Capture the cell that displays the provided text and extract its [x, y] central coordinate. 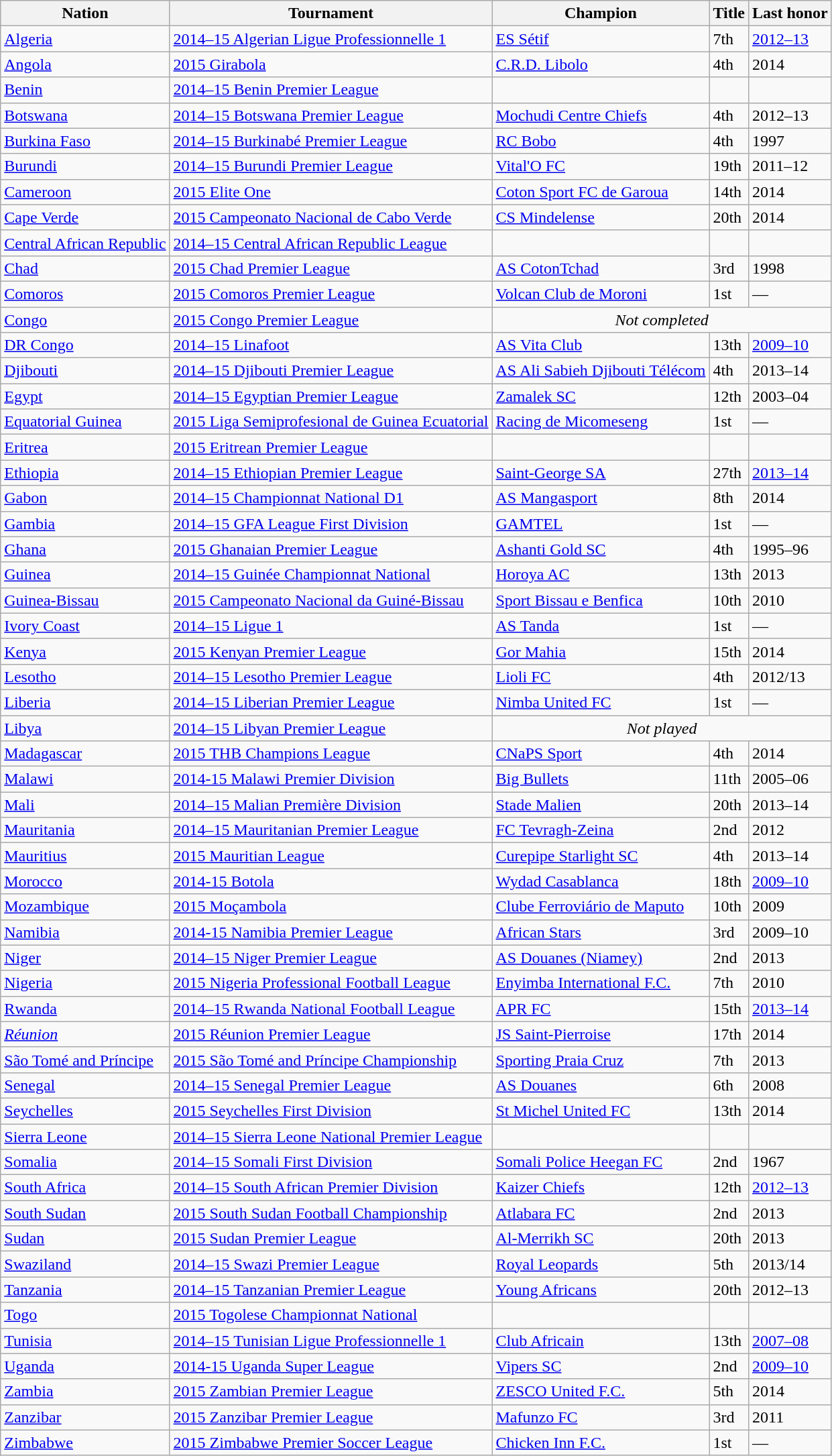
Sporting Praia Cruz [601, 1060]
2015 Elite One [331, 192]
2015 Eritrean Premier League [331, 447]
Wydad Casablanca [601, 881]
2014–15 Benin Premier League [331, 90]
18th [729, 881]
14th [729, 192]
Nigeria [85, 983]
South Africa [85, 1188]
2015 South Sudan Football Championship [331, 1213]
2015 Comoros Premier League [331, 294]
Last honor [790, 13]
ES Sétif [601, 39]
Young Africans [601, 1290]
Swaziland [85, 1264]
JS Saint-Pierroise [601, 1034]
Tanzania [85, 1290]
2014–15 Libyan Premier League [331, 728]
São Tomé and Príncipe [85, 1060]
Réunion [85, 1034]
FC Tevragh-Zeina [601, 830]
Sierra Leone [85, 1137]
Champion [601, 13]
Rwanda [85, 1009]
Seychelles [85, 1111]
2014–15 Championnat National D1 [331, 498]
Not played [662, 728]
2012/13 [790, 677]
2014–15 Algerian Ligue Professionnelle 1 [331, 39]
2015 Campeonato Nacional de Cabo Verde [331, 217]
2014–15 Swazi Premier League [331, 1264]
Big Bullets [601, 779]
2014-15 Malawi Premier Division [331, 779]
Clube Ferroviário de Maputo [601, 907]
AS Mangasport [601, 498]
2015 Campeonato Nacional da Guiné-Bissau [331, 600]
Vipers SC [601, 1366]
2011–12 [790, 166]
Equatorial Guinea [85, 422]
Madagascar [85, 754]
Curepipe Starlight SC [601, 856]
2014–15 Somali First Division [331, 1162]
2005–06 [790, 779]
2014–15 Ligue 1 [331, 626]
2015 Zimbabwe Premier Soccer League [331, 1443]
2015 Mauritian League [331, 856]
AS Tanda [601, 626]
Uganda [85, 1366]
Gabon [85, 498]
2014–15 GFA League First Division [331, 524]
Cameroon [85, 192]
Zanzibar [85, 1417]
AS Douanes (Niamey) [601, 958]
2015 Nigeria Professional Football League [331, 983]
2015 Sudan Premier League [331, 1239]
Gambia [85, 524]
2014-15 Botola [331, 881]
27th [729, 473]
Club Africain [601, 1341]
2011 [790, 1417]
2014–15 Central African Republic League [331, 243]
Zambia [85, 1392]
Not completed [662, 320]
Comoros [85, 294]
Somali Police Heegan FC [601, 1162]
Algeria [85, 39]
2015 Togolese Championnat National [331, 1315]
Mozambique [85, 907]
19th [729, 166]
2008 [790, 1085]
Mauritius [85, 856]
Ashanti Gold SC [601, 549]
2012 [790, 830]
Mochudi Centre Chiefs [601, 115]
2014–15 Ethiopian Premier League [331, 473]
2014-15 Uganda Super League [331, 1366]
Libya [85, 728]
RC Bobo [601, 141]
Mali [85, 805]
Zimbabwe [85, 1443]
AS Douanes [601, 1085]
Cape Verde [85, 217]
2015 Réunion Premier League [331, 1034]
Togo [85, 1315]
2014–15 Rwanda National Football League [331, 1009]
Burkina Faso [85, 141]
2015 THB Champions League [331, 754]
Morocco [85, 881]
2014–15 Guinée Championnat National [331, 575]
Kenya [85, 651]
2014–15 Djibouti Premier League [331, 371]
8th [729, 498]
Tunisia [85, 1341]
Burundi [85, 166]
2014–15 South African Premier Division [331, 1188]
Stade Malien [601, 805]
Somalia [85, 1162]
GAMTEL [601, 524]
2014–15 Liberian Premier League [331, 702]
Sudan [85, 1239]
2014–15 Tanzanian Premier League [331, 1290]
Djibouti [85, 371]
Eritrea [85, 447]
South Sudan [85, 1213]
Enyimba International F.C. [601, 983]
Nation [85, 13]
Lesotho [85, 677]
2014–15 Linafoot [331, 345]
Angola [85, 64]
Chad [85, 268]
Ivory Coast [85, 626]
Chicken Inn F.C. [601, 1443]
Ghana [85, 549]
1997 [790, 141]
Liberia [85, 702]
2014–15 Lesotho Premier League [331, 677]
2015 Kenyan Premier League [331, 651]
Tournament [331, 13]
Royal Leopards [601, 1264]
CS Mindelense [601, 217]
2015 Girabola [331, 64]
11th [729, 779]
1995–96 [790, 549]
Malawi [85, 779]
2007–08 [790, 1341]
AS Vita Club [601, 345]
Nimba United FC [601, 702]
Central African Republic [85, 243]
Ethiopia [85, 473]
DR Congo [85, 345]
African Stars [601, 932]
2015 Seychelles First Division [331, 1111]
C.R.D. Libolo [601, 64]
Mafunzo FC [601, 1417]
1998 [790, 268]
Niger [85, 958]
Congo [85, 320]
2014-15 Namibia Premier League [331, 932]
Racing de Micomeseng [601, 422]
2014–15 Niger Premier League [331, 958]
Volcan Club de Moroni [601, 294]
AS Ali Sabieh Djibouti Télécom [601, 371]
Lioli FC [601, 677]
2015 Zanzibar Premier League [331, 1417]
6th [729, 1085]
2014–15 Egyptian Premier League [331, 396]
ZESCO United F.C. [601, 1392]
2014–15 Senegal Premier League [331, 1085]
Guinea [85, 575]
2014–15 Botswana Premier League [331, 115]
Namibia [85, 932]
2014–15 Malian Première Division [331, 805]
Benin [85, 90]
St Michel United FC [601, 1111]
2014–15 Sierra Leone National Premier League [331, 1137]
2013/14 [790, 1264]
2014–15 Burundi Premier League [331, 166]
Coton Sport FC de Garoua [601, 192]
17th [729, 1034]
Gor Mahia [601, 651]
1967 [790, 1162]
Senegal [85, 1085]
Egypt [85, 396]
Title [729, 13]
2014–15 Tunisian Ligue Professionnelle 1 [331, 1341]
Mauritania [85, 830]
Zamalek SC [601, 396]
2003–04 [790, 396]
Vital'O FC [601, 166]
Saint-George SA [601, 473]
2014–15 Burkinabé Premier League [331, 141]
2015 Liga Semiprofesional de Guinea Ecuatorial [331, 422]
AS CotonTchad [601, 268]
Sport Bissau e Benfica [601, 600]
2009 [790, 907]
Atlabara FC [601, 1213]
2015 Zambian Premier League [331, 1392]
Botswana [85, 115]
APR FC [601, 1009]
2015 Ghanaian Premier League [331, 549]
Horoya AC [601, 575]
CNaPS Sport [601, 754]
Al-Merrikh SC [601, 1239]
Kaizer Chiefs [601, 1188]
2015 Moçambola [331, 907]
2015 Congo Premier League [331, 320]
2015 Chad Premier League [331, 268]
Guinea-Bissau [85, 600]
2014–15 Mauritanian Premier League [331, 830]
2015 São Tomé and Príncipe Championship [331, 1060]
